Find where the given text appears and provide that cell's center as [X, Y] coordinate. 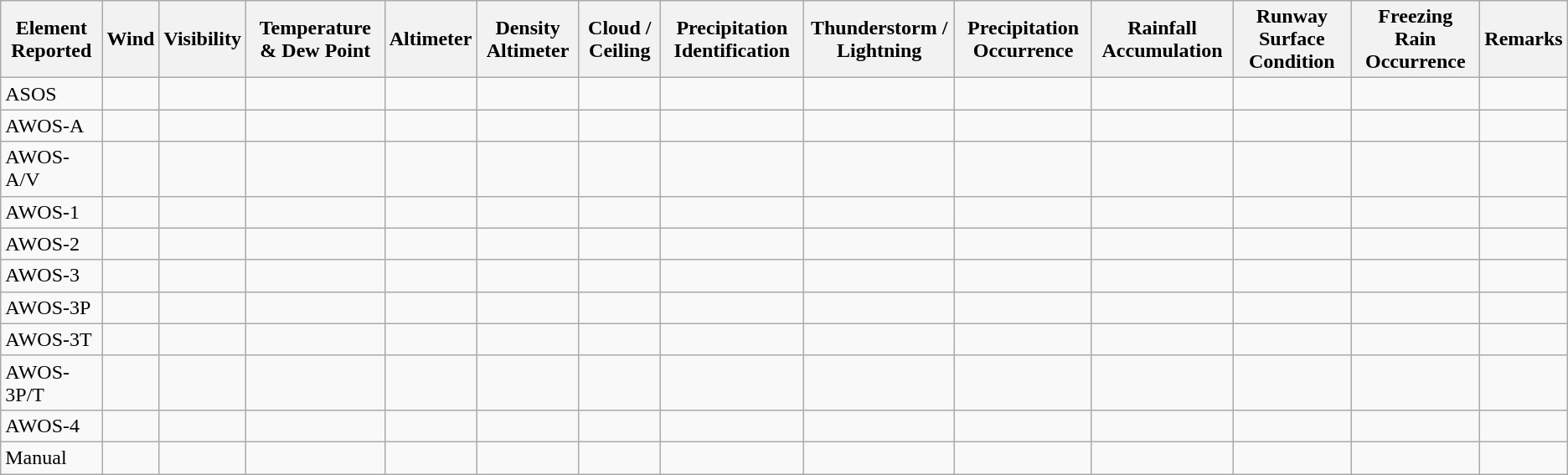
Thunderstorm / Lightning [879, 39]
Density Altimeter [528, 39]
Altimeter [431, 39]
Temperature & Dew Point [315, 39]
AWOS-1 [52, 212]
AWOS-3 [52, 276]
Precipitation Identification [732, 39]
ASOS [52, 94]
Element Reported [52, 39]
Visibility [203, 39]
Runway Surface Condition [1292, 39]
Cloud / Ceiling [620, 39]
AWOS-3P [52, 307]
AWOS-3T [52, 339]
AWOS-A [52, 126]
Manual [52, 457]
AWOS-2 [52, 244]
AWOS-3P/T [52, 382]
Precipitation Occurrence [1024, 39]
Wind [131, 39]
Freezing Rain Occurrence [1416, 39]
AWOS-A/V [52, 169]
Rainfall Accumulation [1163, 39]
Remarks [1524, 39]
AWOS-4 [52, 426]
